Determine the (x, y) coordinate at the center of the cell enclosing the given text.  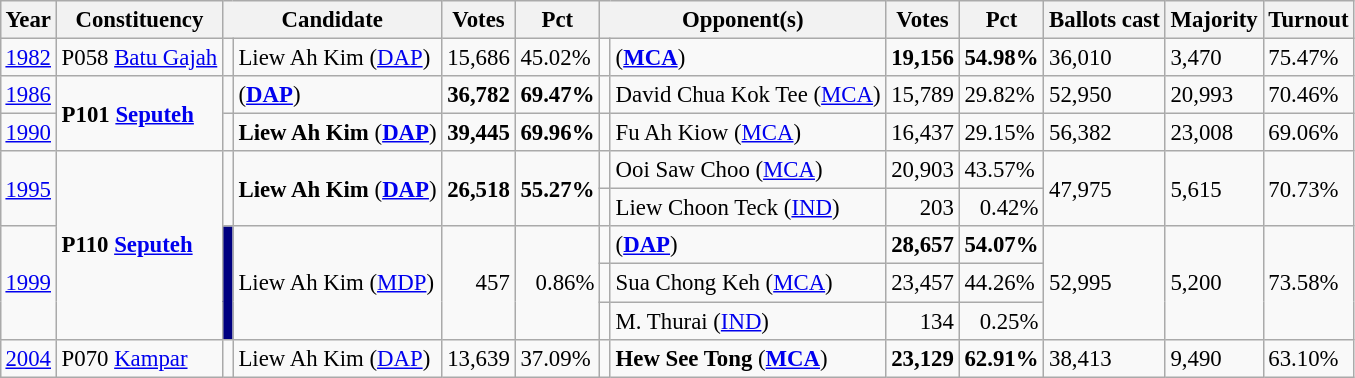
56,382 (1104, 133)
44.26% (1002, 283)
36,010 (1104, 57)
55.27% (558, 188)
3,470 (1214, 57)
Year (28, 20)
15,789 (922, 95)
70.46% (1308, 95)
Ballots cast (1104, 20)
M. Thurai (IND) (748, 321)
20,903 (922, 170)
26,518 (478, 188)
Fu Ah Kiow (MCA) (748, 133)
1999 (28, 282)
1982 (28, 57)
David Chua Kok Tee (MCA) (748, 95)
15,686 (478, 57)
Ooi Saw Choo (MCA) (748, 170)
0.42% (1002, 208)
Turnout (1308, 20)
63.10% (1308, 358)
38,413 (1104, 358)
62.91% (1002, 358)
19,156 (922, 57)
Majority (1214, 20)
16,437 (922, 133)
P101 Seputeh (139, 114)
Liew Choon Teck (IND) (748, 208)
0.25% (1002, 321)
Constituency (139, 20)
P070 Kampar (139, 358)
9,490 (1214, 358)
69.47% (558, 95)
43.57% (1002, 170)
457 (478, 282)
P110 Seputeh (139, 245)
23,129 (922, 358)
54.98% (1002, 57)
29.15% (1002, 133)
P058 Batu Gajah (139, 57)
1995 (28, 188)
Liew Ah Kim (MDP) (338, 282)
47,975 (1104, 188)
29.82% (1002, 95)
13,639 (478, 358)
Hew See Tong (MCA) (748, 358)
52,995 (1104, 282)
20,993 (1214, 95)
69.06% (1308, 133)
1990 (28, 133)
39,445 (478, 133)
5,200 (1214, 282)
(MCA) (748, 57)
36,782 (478, 95)
Sua Chong Keh (MCA) (748, 283)
2004 (28, 358)
37.09% (558, 358)
75.47% (1308, 57)
23,008 (1214, 133)
70.73% (1308, 188)
Opponent(s) (743, 20)
54.07% (1002, 245)
203 (922, 208)
1986 (28, 95)
52,950 (1104, 95)
0.86% (558, 282)
45.02% (558, 57)
Candidate (332, 20)
5,615 (1214, 188)
28,657 (922, 245)
69.96% (558, 133)
23,457 (922, 283)
134 (922, 321)
73.58% (1308, 282)
